From the cell containing the given text, extract its center point as (x, y) coordinate. 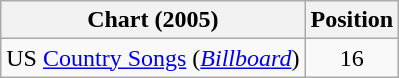
16 (352, 58)
Position (352, 20)
Chart (2005) (153, 20)
US Country Songs (Billboard) (153, 58)
